From the cell containing the given text, extract its center point as (X, Y) coordinate. 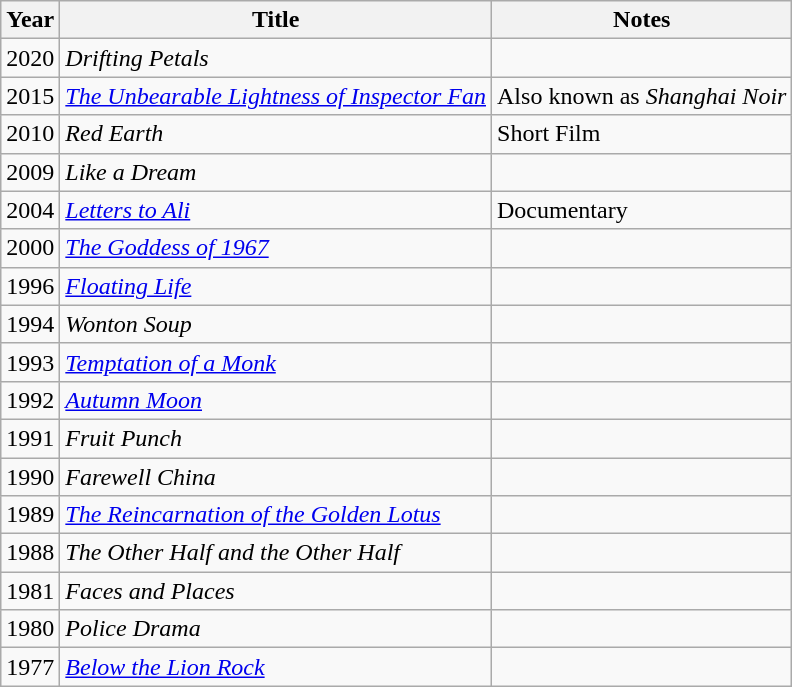
Notes (642, 20)
1977 (30, 667)
Year (30, 20)
Farewell China (276, 477)
1992 (30, 400)
Floating Life (276, 286)
Fruit Punch (276, 438)
Police Drama (276, 629)
Wonton Soup (276, 324)
Also known as Shanghai Noir (642, 96)
Autumn Moon (276, 400)
2009 (30, 172)
Short Film (642, 134)
2000 (30, 248)
Title (276, 20)
Below the Lion Rock (276, 667)
The Other Half and the Other Half (276, 553)
1991 (30, 438)
1994 (30, 324)
The Reincarnation of the Golden Lotus (276, 515)
The Goddess of 1967 (276, 248)
Red Earth (276, 134)
The Unbearable Lightness of Inspector Fan (276, 96)
Drifting Petals (276, 58)
1989 (30, 515)
Letters to Ali (276, 210)
Like a Dream (276, 172)
1993 (30, 362)
Faces and Places (276, 591)
1996 (30, 286)
1981 (30, 591)
2010 (30, 134)
2015 (30, 96)
1980 (30, 629)
2020 (30, 58)
1988 (30, 553)
2004 (30, 210)
1990 (30, 477)
Documentary (642, 210)
Temptation of a Monk (276, 362)
